From the cell containing the given text, extract its center point as (X, Y) coordinate. 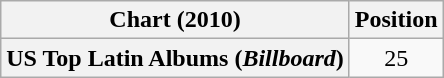
US Top Latin Albums (Billboard) (176, 58)
Chart (2010) (176, 20)
25 (396, 58)
Position (396, 20)
